Output the (X, Y) coordinate of the center of the cell containing the given text.  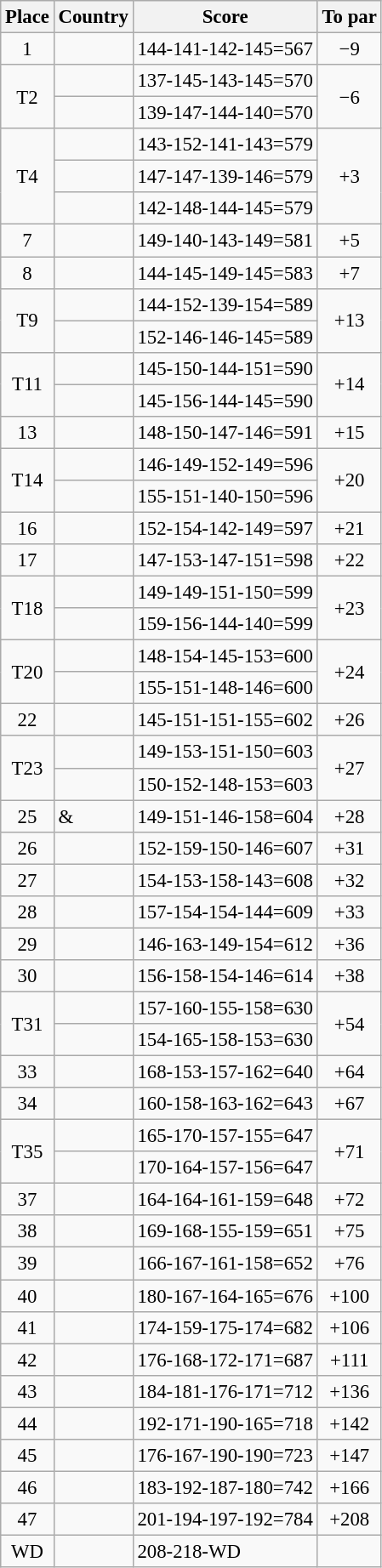
157-160-155-158=630 (225, 1008)
+7 (349, 273)
146-149-152-149=596 (225, 464)
+136 (349, 1391)
148-150-147-146=591 (225, 433)
192-171-190-165=718 (225, 1423)
17 (27, 560)
155-151-148-146=600 (225, 688)
144-152-139-154=589 (225, 304)
164-164-161-159=648 (225, 1200)
+3 (349, 177)
183-192-187-180=742 (225, 1487)
149-149-151-150=599 (225, 593)
143-152-141-143=579 (225, 145)
152-154-142-149=597 (225, 528)
152-159-150-146=607 (225, 848)
+106 (349, 1327)
33 (27, 1072)
+71 (349, 1151)
29 (27, 944)
+75 (349, 1232)
157-154-154-144=609 (225, 912)
139-147-144-140=570 (225, 113)
8 (27, 273)
22 (27, 720)
176-167-190-190=723 (225, 1456)
170-164-157-156=647 (225, 1167)
26 (27, 848)
+142 (349, 1423)
201-194-197-192=784 (225, 1520)
Score (225, 17)
147-147-139-146=579 (225, 177)
37 (27, 1200)
T18 (27, 609)
156-158-154-146=614 (225, 976)
+38 (349, 976)
+14 (349, 384)
T20 (27, 672)
+36 (349, 944)
Country (94, 17)
144-141-142-145=567 (225, 49)
148-154-145-153=600 (225, 656)
144-145-149-145=583 (225, 273)
+27 (349, 769)
+23 (349, 609)
+31 (349, 848)
T14 (27, 480)
+21 (349, 528)
+208 (349, 1520)
42 (27, 1360)
+32 (349, 880)
137-145-143-145=570 (225, 81)
46 (27, 1487)
+26 (349, 720)
WD (27, 1551)
1 (27, 49)
149-151-146-158=604 (225, 816)
160-158-163-162=643 (225, 1104)
T9 (27, 320)
+5 (349, 241)
176-168-172-171=687 (225, 1360)
45 (27, 1456)
+166 (349, 1487)
T4 (27, 177)
184-181-176-171=712 (225, 1391)
T35 (27, 1151)
−6 (349, 97)
T31 (27, 1024)
154-165-158-153=630 (225, 1040)
+33 (349, 912)
30 (27, 976)
180-167-164-165=676 (225, 1296)
28 (27, 912)
+64 (349, 1072)
146-163-149-154=612 (225, 944)
44 (27, 1423)
154-153-158-143=608 (225, 880)
Place (27, 17)
34 (27, 1104)
168-153-157-162=640 (225, 1072)
27 (27, 880)
+111 (349, 1360)
+13 (349, 320)
To par (349, 17)
−9 (349, 49)
+67 (349, 1104)
+15 (349, 433)
T23 (27, 769)
208-218-WD (225, 1551)
40 (27, 1296)
+28 (349, 816)
7 (27, 241)
+100 (349, 1296)
147-153-147-151=598 (225, 560)
150-152-148-153=603 (225, 784)
149-140-143-149=581 (225, 241)
142-148-144-145=579 (225, 208)
38 (27, 1232)
165-170-157-155=647 (225, 1136)
& (94, 816)
43 (27, 1391)
13 (27, 433)
169-168-155-159=651 (225, 1232)
+20 (349, 480)
+54 (349, 1024)
149-153-151-150=603 (225, 753)
+24 (349, 672)
25 (27, 816)
+72 (349, 1200)
T11 (27, 384)
145-150-144-151=590 (225, 368)
16 (27, 528)
T2 (27, 97)
174-159-175-174=682 (225, 1327)
145-156-144-145=590 (225, 401)
159-156-144-140=599 (225, 624)
166-167-161-158=652 (225, 1264)
47 (27, 1520)
+76 (349, 1264)
152-146-146-145=589 (225, 337)
39 (27, 1264)
41 (27, 1327)
145-151-151-155=602 (225, 720)
+147 (349, 1456)
155-151-140-150=596 (225, 497)
+22 (349, 560)
